Identify which cell holds the provided text, then report its (X, Y) central coordinate. 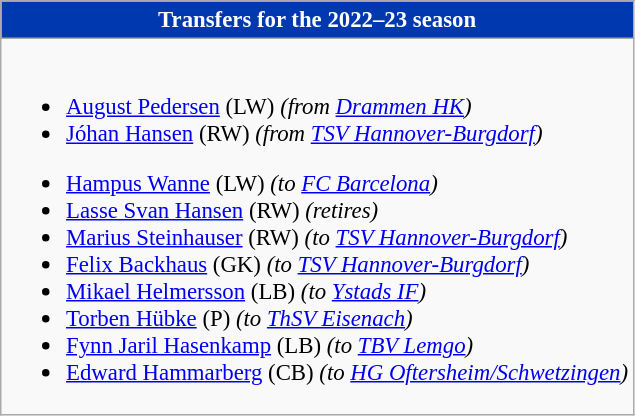
Transfers for the 2022–23 season (318, 20)
